Detect which cell encompasses the target text, then output its (x, y) center coordinate. 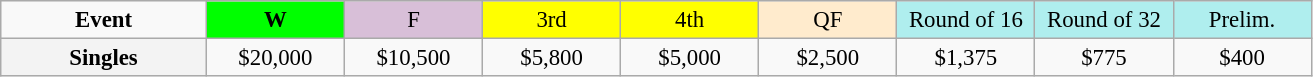
Prelim. (1242, 20)
$10,500 (413, 58)
Event (104, 20)
$775 (1104, 58)
W (275, 20)
$1,375 (966, 58)
Round of 16 (966, 20)
3rd (552, 20)
QF (828, 20)
$5,800 (552, 58)
F (413, 20)
4th (690, 20)
$400 (1242, 58)
$20,000 (275, 58)
Round of 32 (1104, 20)
Singles (104, 58)
$5,000 (690, 58)
$2,500 (828, 58)
